Extract the (X, Y) coordinate from the center of the cell holding the provided text.  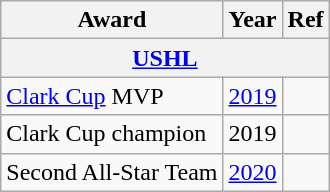
2020 (252, 172)
Clark Cup MVP (112, 96)
Year (252, 20)
USHL (165, 58)
Ref (306, 20)
Award (112, 20)
Clark Cup champion (112, 134)
Second All-Star Team (112, 172)
